Scan for the cell matching the given text and deliver its [x, y] coordinate at center. 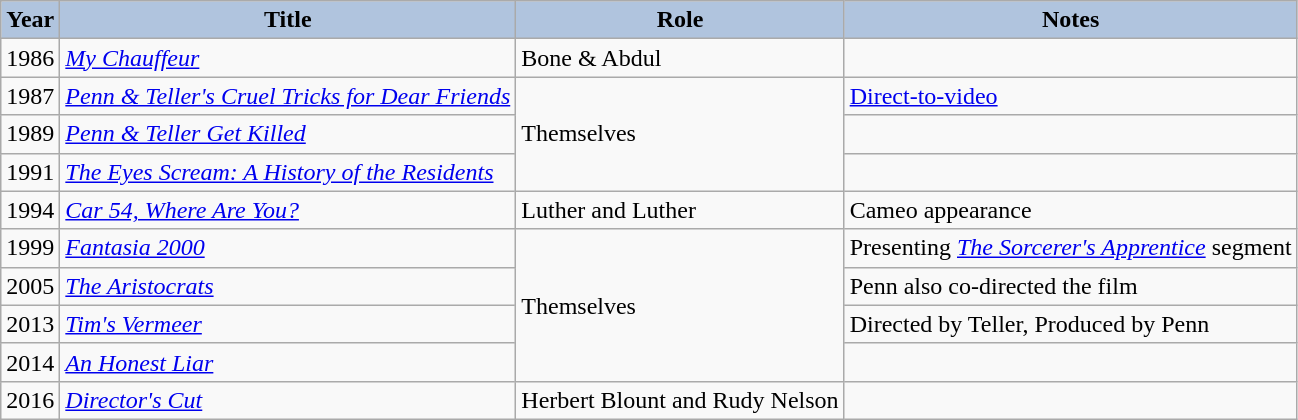
1987 [30, 96]
1991 [30, 172]
Direct-to-video [1070, 96]
My Chauffeur [288, 58]
2013 [30, 324]
2016 [30, 400]
1989 [30, 134]
Title [288, 20]
Directed by Teller, Produced by Penn [1070, 324]
The Eyes Scream: A History of the Residents [288, 172]
2005 [30, 286]
Director's Cut [288, 400]
An Honest Liar [288, 362]
The Aristocrats [288, 286]
2014 [30, 362]
Role [680, 20]
Notes [1070, 20]
Car 54, Where Are You? [288, 210]
1994 [30, 210]
Presenting The Sorcerer's Apprentice segment [1070, 248]
Penn also co-directed the film [1070, 286]
Cameo appearance [1070, 210]
Year [30, 20]
Penn & Teller Get Killed [288, 134]
1999 [30, 248]
Luther and Luther [680, 210]
Penn & Teller's Cruel Tricks for Dear Friends [288, 96]
Tim's Vermeer [288, 324]
1986 [30, 58]
Herbert Blount and Rudy Nelson [680, 400]
Bone & Abdul [680, 58]
Fantasia 2000 [288, 248]
